Scan for the cell matching the given text and deliver its [x, y] coordinate at center. 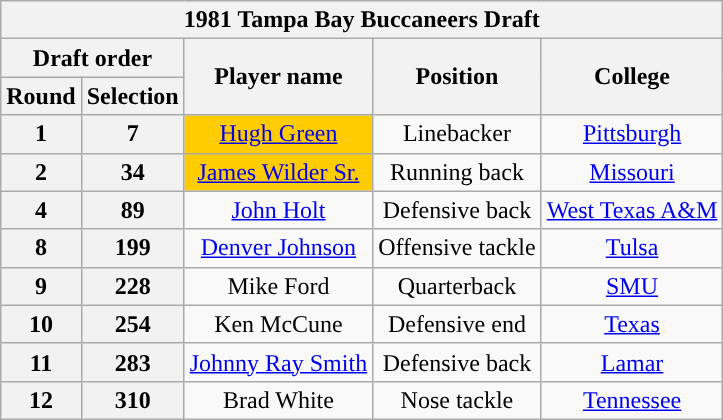
West Texas A&M [632, 210]
Position [458, 77]
10 [41, 324]
34 [132, 172]
John Holt [278, 210]
Defensive end [458, 324]
Round [41, 96]
Tennessee [632, 400]
12 [41, 400]
Linebacker [458, 134]
310 [132, 400]
Mike Ford [278, 286]
Pittsburgh [632, 134]
Texas [632, 324]
Lamar [632, 362]
1981 Tampa Bay Buccaneers Draft [362, 20]
Player name [278, 77]
11 [41, 362]
Denver Johnson [278, 248]
Brad White [278, 400]
James Wilder Sr. [278, 172]
9 [41, 286]
Nose tackle [458, 400]
Ken McCune [278, 324]
Johnny Ray Smith [278, 362]
199 [132, 248]
228 [132, 286]
2 [41, 172]
Quarterback [458, 286]
Missouri [632, 172]
Selection [132, 96]
Hugh Green [278, 134]
1 [41, 134]
SMU [632, 286]
283 [132, 362]
Draft order [92, 58]
College [632, 77]
Tulsa [632, 248]
89 [132, 210]
8 [41, 248]
Running back [458, 172]
Offensive tackle [458, 248]
254 [132, 324]
7 [132, 134]
4 [41, 210]
